Detect which cell encompasses the target text, then output its [x, y] center coordinate. 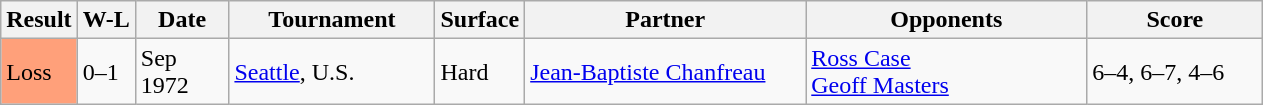
W-L [106, 20]
Opponents [946, 20]
Ross Case Geoff Masters [946, 72]
Partner [666, 20]
Jean-Baptiste Chanfreau [666, 72]
Sep 1972 [182, 72]
Loss [39, 72]
Tournament [332, 20]
0–1 [106, 72]
Seattle, U.S. [332, 72]
Result [39, 20]
Hard [480, 72]
Date [182, 20]
Surface [480, 20]
Score [1175, 20]
6–4, 6–7, 4–6 [1175, 72]
